Find where the given text appears and provide that cell's center as (X, Y) coordinate. 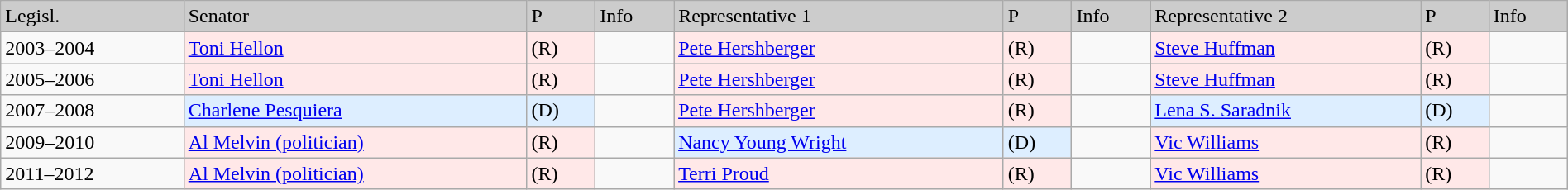
Nancy Young Wright (839, 142)
2009–2010 (93, 142)
Representative 1 (839, 17)
2003–2004 (93, 48)
Charlene Pesquiera (356, 111)
2007–2008 (93, 111)
Lena S. Saradnik (1285, 111)
2005–2006 (93, 79)
Representative 2 (1285, 17)
Senator (356, 17)
2011–2012 (93, 173)
Legisl. (93, 17)
Terri Proud (839, 173)
